Determine the (x, y) coordinate at the center of the cell enclosing the given text.  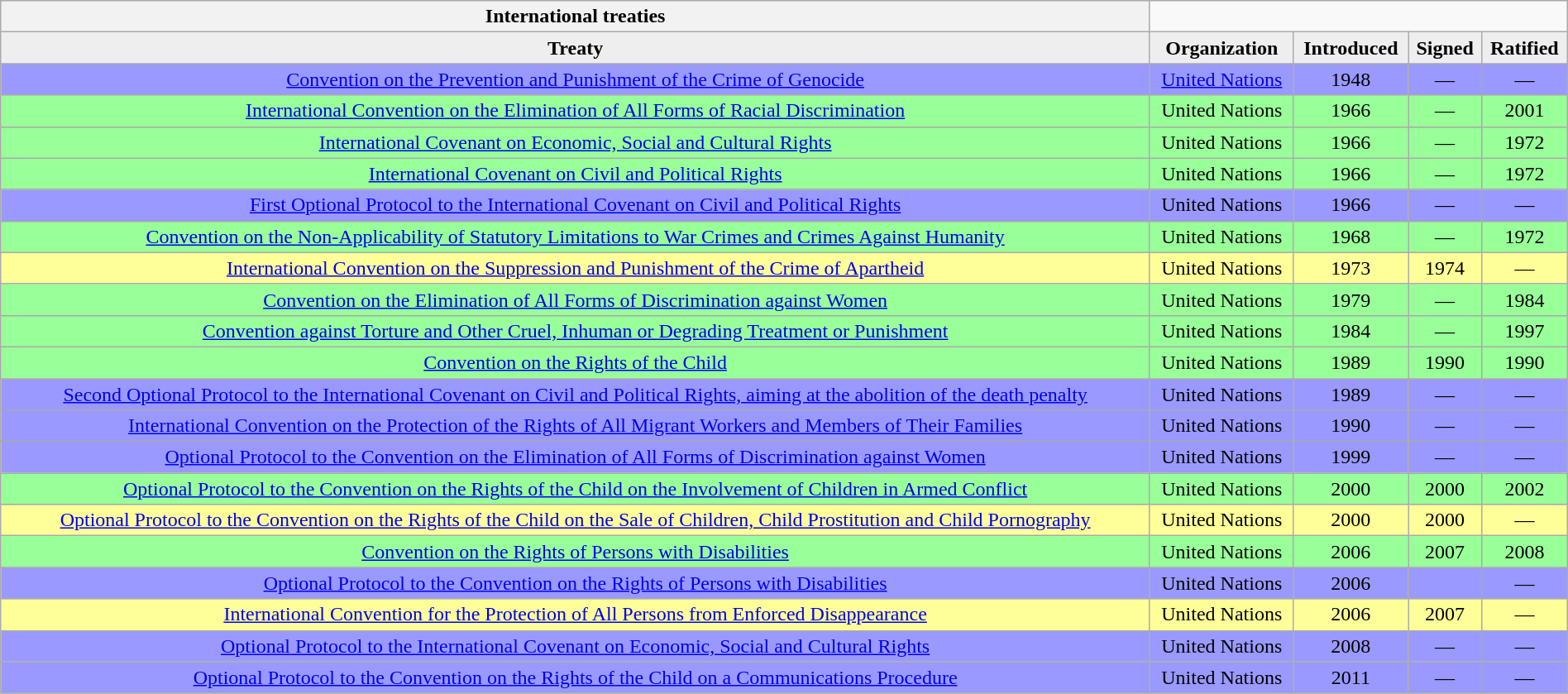
Signed (1446, 48)
2002 (1525, 489)
1979 (1351, 299)
International Covenant on Civil and Political Rights (576, 174)
2011 (1351, 677)
Optional Protocol to the Convention on the Rights of the Child on a Communications Procedure (576, 677)
International Covenant on Economic, Social and Cultural Rights (576, 142)
International Convention for the Protection of All Persons from Enforced Disappearance (576, 615)
Convention against Torture and Other Cruel, Inhuman or Degrading Treatment or Punishment (576, 331)
Treaty (576, 48)
Convention on the Rights of Persons with Disabilities (576, 552)
Convention on the Non-Applicability of Statutory Limitations to War Crimes and Crimes Against Humanity (576, 237)
Optional Protocol to the Convention on the Elimination of All Forms of Discrimination against Women (576, 457)
Optional Protocol to the Convention on the Rights of the Child on the Involvement of Children in Armed Conflict (576, 489)
Optional Protocol to the Convention on the Rights of Persons with Disabilities (576, 583)
Convention on the Rights of the Child (576, 362)
2001 (1525, 111)
Convention on the Elimination of All Forms of Discrimination against Women (576, 299)
Optional Protocol to the Convention on the Rights of the Child on the Sale of Children, Child Prostitution and Child Pornography (576, 520)
International Convention on the Elimination of All Forms of Racial Discrimination (576, 111)
1973 (1351, 268)
Introduced (1351, 48)
1948 (1351, 79)
Ratified (1525, 48)
1968 (1351, 237)
International treaties (576, 17)
1999 (1351, 457)
Optional Protocol to the International Covenant on Economic, Social and Cultural Rights (576, 646)
International Convention on the Suppression and Punishment of the Crime of Apartheid (576, 268)
Convention on the Prevention and Punishment of the Crime of Genocide (576, 79)
Second Optional Protocol to the International Covenant on Civil and Political Rights, aiming at the abolition of the death penalty (576, 395)
1997 (1525, 331)
International Convention on the Protection of the Rights of All Migrant Workers and Members of Their Families (576, 426)
Organization (1221, 48)
1974 (1446, 268)
First Optional Protocol to the International Covenant on Civil and Political Rights (576, 205)
